From the cell containing the given text, extract its center point as (x, y) coordinate. 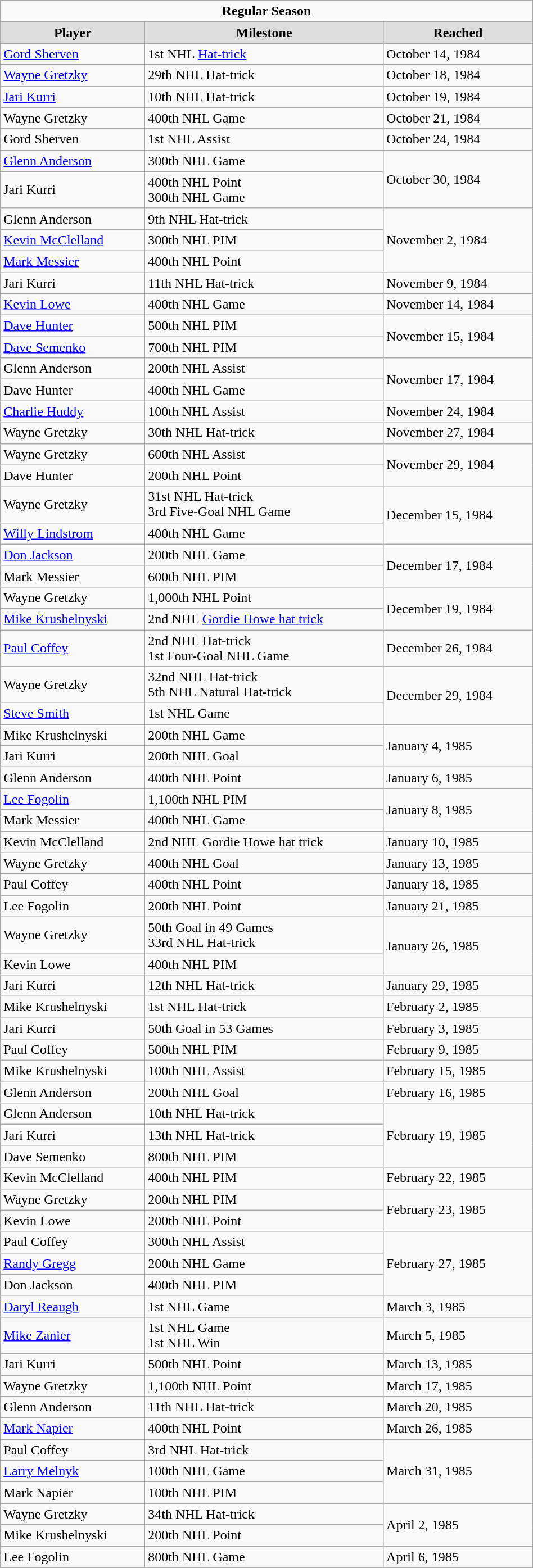
November 17, 1984 (458, 379)
January 18, 1985 (458, 885)
November 15, 1984 (458, 337)
February 3, 1985 (458, 1028)
100th NHL Game (264, 1471)
300th NHL Assist (264, 1242)
1,000th NHL Point (264, 597)
300th NHL Game (264, 161)
300th NHL PIM (264, 240)
December 17, 1984 (458, 565)
October 30, 1984 (458, 179)
13th NHL Hat-trick (264, 1135)
November 2, 1984 (458, 240)
400th NHL Goal (264, 863)
2nd NHL Hat-trick1st Four-Goal NHL Game (264, 647)
December 26, 1984 (458, 647)
Mike Zanier (73, 1335)
March 17, 1985 (458, 1385)
100th NHL PIM (264, 1493)
March 13, 1985 (458, 1364)
February 15, 1985 (458, 1071)
February 9, 1985 (458, 1050)
February 27, 1985 (458, 1263)
December 15, 1984 (458, 515)
November 29, 1984 (458, 465)
February 23, 1985 (458, 1210)
600th NHL Assist (264, 454)
October 21, 1984 (458, 118)
29th NHL Hat-trick (264, 75)
31st NHL Hat-trick3rd Five-Goal NHL Game (264, 505)
50th Goal in 49 Games33rd NHL Hat-trick (264, 935)
November 14, 1984 (458, 305)
Player (73, 33)
Steve Smith (73, 714)
700th NHL PIM (264, 347)
November 27, 1984 (458, 433)
April 2, 1985 (458, 1525)
3rd NHL Hat-trick (264, 1450)
November 24, 1984 (458, 411)
October 18, 1984 (458, 75)
Reached (458, 33)
February 16, 1985 (458, 1093)
January 29, 1985 (458, 985)
Milestone (264, 33)
March 31, 1985 (458, 1471)
50th Goal in 53 Games (264, 1028)
February 19, 1985 (458, 1135)
February 2, 1985 (458, 1007)
800th NHL Game (264, 1557)
March 3, 1985 (458, 1306)
January 10, 1985 (458, 842)
200th NHL PIM (264, 1199)
Larry Melnyk (73, 1471)
9th NHL Hat-trick (264, 219)
October 24, 1984 (458, 139)
200th NHL Assist (264, 369)
34th NHL Hat-trick (264, 1514)
November 9, 1984 (458, 283)
January 4, 1985 (458, 746)
March 5, 1985 (458, 1335)
30th NHL Hat-trick (264, 433)
Daryl Reaugh (73, 1306)
1,100th NHL PIM (264, 799)
April 6, 1985 (458, 1557)
December 19, 1984 (458, 608)
Regular Season (266, 11)
1st NHL Assist (264, 139)
Charlie Huddy (73, 411)
32nd NHL Hat-trick5th NHL Natural Hat-trick (264, 685)
February 22, 1985 (458, 1178)
Randy Gregg (73, 1263)
12th NHL Hat-trick (264, 985)
March 26, 1985 (458, 1429)
March 20, 1985 (458, 1407)
January 13, 1985 (458, 863)
500th NHL Point (264, 1364)
600th NHL PIM (264, 576)
October 14, 1984 (458, 54)
January 21, 1985 (458, 906)
1st NHL Game1st NHL Win (264, 1335)
1,100th NHL Point (264, 1385)
October 19, 1984 (458, 97)
December 29, 1984 (458, 696)
January 6, 1985 (458, 778)
Willy Lindstrom (73, 533)
January 8, 1985 (458, 810)
800th NHL PIM (264, 1157)
January 26, 1985 (458, 945)
400th NHL Point300th NHL Game (264, 190)
